Capture the cell that displays the provided text and extract its (X, Y) central coordinate. 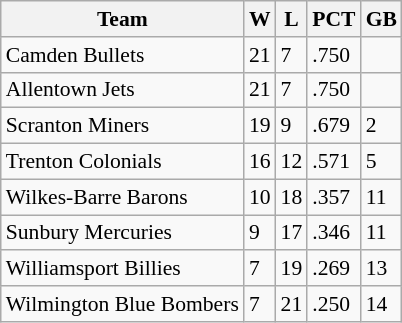
Wilkes-Barre Barons (122, 197)
14 (382, 304)
Williamsport Billies (122, 269)
.357 (334, 197)
.346 (334, 233)
13 (382, 269)
.250 (334, 304)
GB (382, 19)
L (292, 19)
Wilmington Blue Bombers (122, 304)
12 (292, 162)
Trenton Colonials (122, 162)
Allentown Jets (122, 90)
Sunbury Mercuries (122, 233)
10 (260, 197)
17 (292, 233)
.269 (334, 269)
Team (122, 19)
.679 (334, 126)
18 (292, 197)
.571 (334, 162)
PCT (334, 19)
Scranton Miners (122, 126)
W (260, 19)
16 (260, 162)
2 (382, 126)
5 (382, 162)
Camden Bullets (122, 55)
